Pinpoint the cell where the given text exists, returning its [x, y] midpoint coordinate. 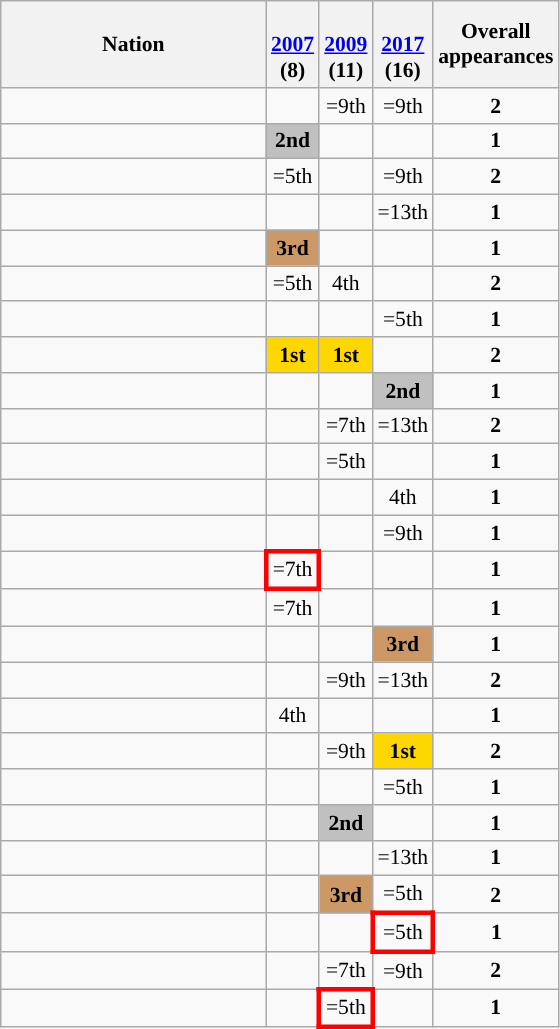
Nation [134, 44]
2017(16) [402, 44]
2007(8) [292, 44]
Overallappearances [496, 44]
2009(11) [346, 44]
